Determine the [x, y] coordinate at the center of the cell enclosing the given text.  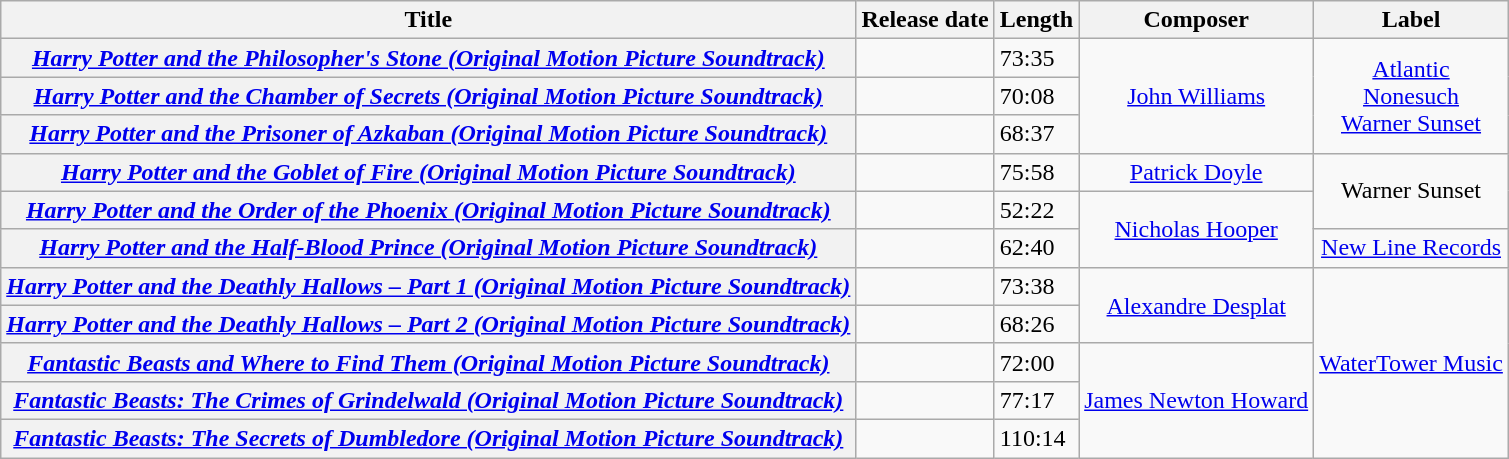
110:14 [1036, 438]
72:00 [1036, 362]
Harry Potter and the Order of the Phoenix (Original Motion Picture Soundtrack) [428, 210]
Title [428, 20]
Harry Potter and the Prisoner of Azkaban (Original Motion Picture Soundtrack) [428, 134]
Harry Potter and the Deathly Hallows – Part 1 (Original Motion Picture Soundtrack) [428, 286]
52:22 [1036, 210]
Label [1412, 20]
62:40 [1036, 248]
70:08 [1036, 96]
Fantastic Beasts: The Crimes of Grindelwald (Original Motion Picture Soundtrack) [428, 400]
Harry Potter and the Deathly Hallows – Part 2 (Original Motion Picture Soundtrack) [428, 324]
Harry Potter and the Half-Blood Prince (Original Motion Picture Soundtrack) [428, 248]
Harry Potter and the Goblet of Fire (Original Motion Picture Soundtrack) [428, 172]
AtlanticNonesuchWarner Sunset [1412, 96]
Patrick Doyle [1196, 172]
Harry Potter and the Philosopher's Stone (Original Motion Picture Soundtrack) [428, 58]
68:37 [1036, 134]
68:26 [1036, 324]
Release date [925, 20]
John Williams [1196, 96]
75:58 [1036, 172]
Alexandre Desplat [1196, 305]
73:35 [1036, 58]
Warner Sunset [1412, 191]
New Line Records [1412, 248]
Length [1036, 20]
73:38 [1036, 286]
Fantastic Beasts: The Secrets of Dumbledore (Original Motion Picture Soundtrack) [428, 438]
WaterTower Music [1412, 362]
Fantastic Beasts and Where to Find Them (Original Motion Picture Soundtrack) [428, 362]
Nicholas Hooper [1196, 229]
77:17 [1036, 400]
Harry Potter and the Chamber of Secrets (Original Motion Picture Soundtrack) [428, 96]
Composer [1196, 20]
James Newton Howard [1196, 400]
